Determine the [x, y] coordinate at the center of the cell enclosing the given text.  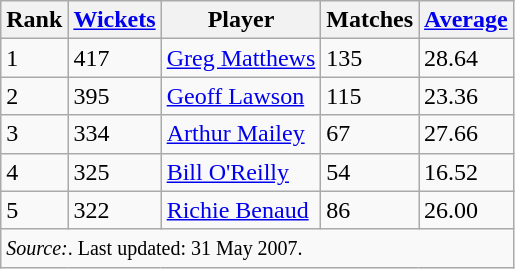
395 [114, 96]
3 [34, 134]
16.52 [466, 172]
334 [114, 134]
Greg Matthews [241, 58]
2 [34, 96]
1 [34, 58]
27.66 [466, 134]
Average [466, 20]
Geoff Lawson [241, 96]
86 [370, 210]
Wickets [114, 20]
28.64 [466, 58]
135 [370, 58]
Source:. Last updated: 31 May 2007. [257, 248]
Player [241, 20]
322 [114, 210]
23.36 [466, 96]
Bill O'Reilly [241, 172]
67 [370, 134]
4 [34, 172]
325 [114, 172]
Matches [370, 20]
417 [114, 58]
Arthur Mailey [241, 134]
5 [34, 210]
Rank [34, 20]
115 [370, 96]
54 [370, 172]
26.00 [466, 210]
Richie Benaud [241, 210]
